Identify which cell holds the provided text, then report its [X, Y] central coordinate. 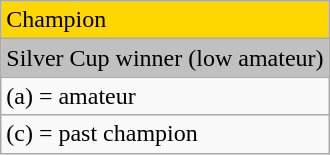
(c) = past champion [165, 134]
Champion [165, 20]
Silver Cup winner (low amateur) [165, 58]
(a) = amateur [165, 96]
